From the cell containing the given text, extract its center point as (x, y) coordinate. 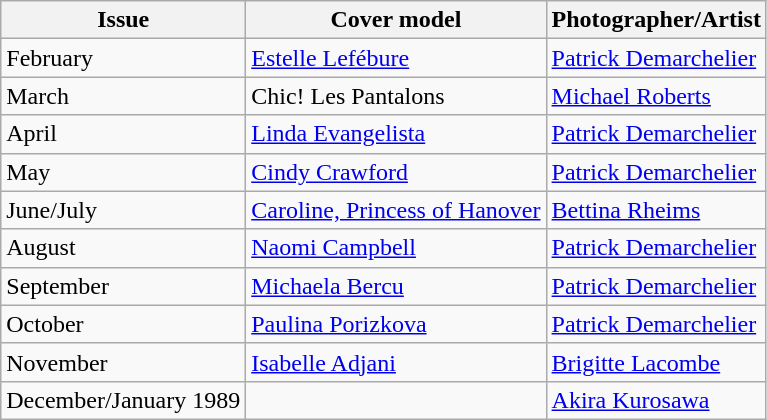
Cover model (396, 20)
Estelle Lefébure (396, 58)
December/January 1989 (124, 400)
February (124, 58)
Paulina Porizkova (396, 324)
Cindy Crawford (396, 172)
Issue (124, 20)
Michaela Bercu (396, 286)
Brigitte Lacombe (656, 362)
Caroline, Princess of Hanover (396, 210)
Naomi Campbell (396, 248)
November (124, 362)
October (124, 324)
Bettina Rheims (656, 210)
May (124, 172)
April (124, 134)
March (124, 96)
Michael Roberts (656, 96)
September (124, 286)
August (124, 248)
Chic! Les Pantalons (396, 96)
Linda Evangelista (396, 134)
Akira Kurosawa (656, 400)
Isabelle Adjani (396, 362)
Photographer/Artist (656, 20)
June/July (124, 210)
